Find where the given text appears and provide that cell's center as [x, y] coordinate. 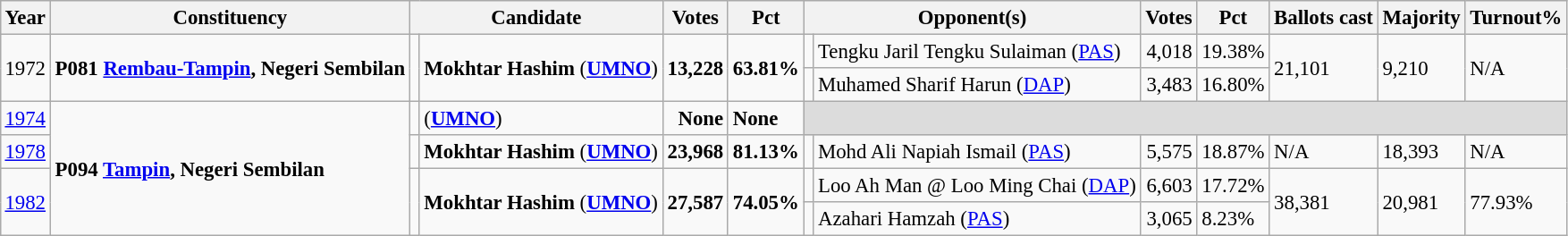
27,587 [695, 202]
4,018 [1169, 51]
3,483 [1169, 85]
3,065 [1169, 219]
5,575 [1169, 152]
18.87% [1234, 152]
Tengku Jaril Tengku Sulaiman (PAS) [977, 51]
8.23% [1234, 219]
74.05% [765, 202]
Candidate [536, 18]
1972 [25, 68]
Azahari Hamzah (PAS) [977, 219]
Loo Ah Man @ Loo Ming Chai (DAP) [977, 186]
(UMNO) [541, 119]
9,210 [1421, 68]
6,603 [1169, 186]
P094 Tampin, Negeri Sembilan [230, 169]
1978 [25, 152]
13,228 [695, 68]
Ballots cast [1323, 18]
Year [25, 18]
1974 [25, 119]
20,981 [1421, 202]
81.13% [765, 152]
P081 Rembau-Tampin, Negeri Sembilan [230, 68]
1982 [25, 202]
Mohd Ali Napiah Ismail (PAS) [977, 152]
19.38% [1234, 51]
23,968 [695, 152]
Muhamed Sharif Harun (DAP) [977, 85]
21,101 [1323, 68]
Turnout% [1516, 18]
Constituency [230, 18]
18,393 [1421, 152]
38,381 [1323, 202]
77.93% [1516, 202]
16.80% [1234, 85]
63.81% [765, 68]
Majority [1421, 18]
17.72% [1234, 186]
Opponent(s) [973, 18]
